Provide the [X, Y] coordinate of the cell's center where the given text is located.  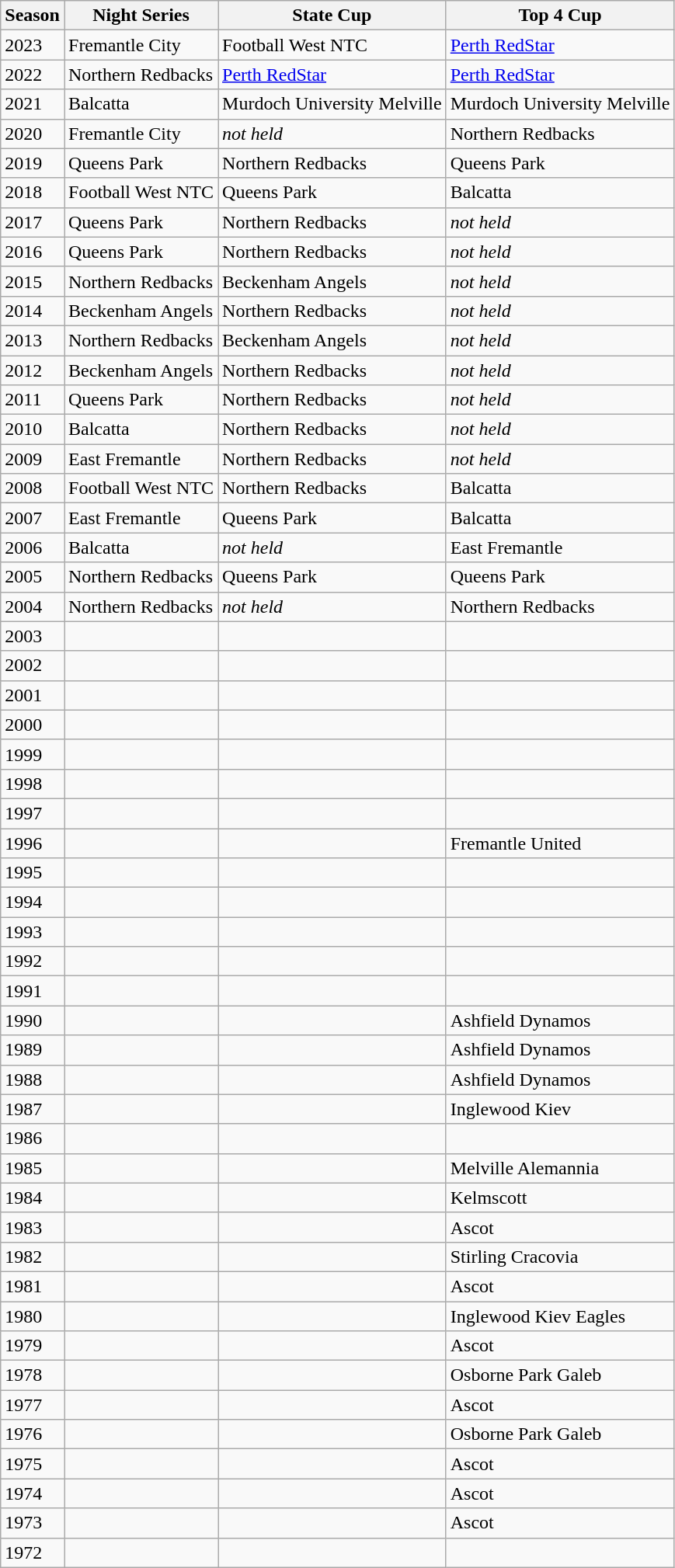
2004 [33, 607]
1976 [33, 1434]
2002 [33, 666]
1995 [33, 873]
2003 [33, 636]
1998 [33, 784]
Inglewood Kiev Eagles [560, 1316]
Stirling Cracovia [560, 1257]
2015 [33, 281]
1985 [33, 1168]
1999 [33, 754]
1973 [33, 1523]
1989 [33, 1050]
1982 [33, 1257]
Season [33, 16]
Night Series [141, 16]
2018 [33, 193]
1992 [33, 961]
1979 [33, 1346]
2022 [33, 75]
2006 [33, 548]
1988 [33, 1080]
2013 [33, 340]
2014 [33, 311]
2009 [33, 459]
1996 [33, 843]
2001 [33, 695]
1978 [33, 1375]
1987 [33, 1109]
2007 [33, 518]
1991 [33, 991]
2011 [33, 400]
Fremantle United [560, 843]
1977 [33, 1405]
2021 [33, 104]
1993 [33, 932]
1983 [33, 1227]
2017 [33, 222]
1986 [33, 1139]
1994 [33, 902]
2023 [33, 45]
Top 4 Cup [560, 16]
1984 [33, 1198]
1975 [33, 1464]
2010 [33, 429]
1990 [33, 1020]
Inglewood Kiev [560, 1109]
State Cup [332, 16]
Melville Alemannia [560, 1168]
1974 [33, 1493]
2008 [33, 488]
1980 [33, 1316]
2012 [33, 370]
1981 [33, 1286]
Kelmscott [560, 1198]
2020 [33, 134]
2019 [33, 163]
1997 [33, 813]
2016 [33, 252]
2000 [33, 725]
2005 [33, 577]
1972 [33, 1552]
